Extract the (X, Y) coordinate from the center of the cell holding the provided text.  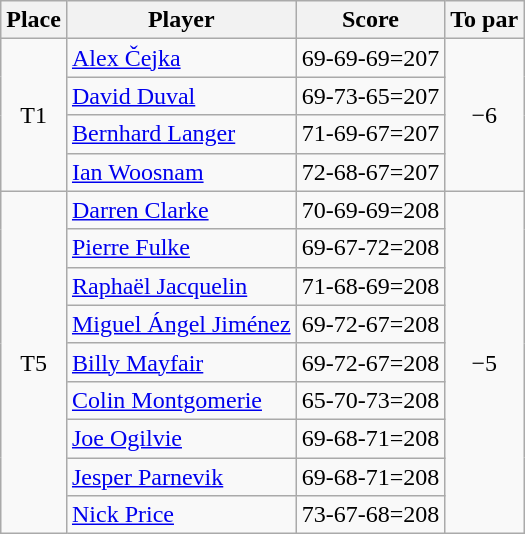
Miguel Ángel Jiménez (181, 324)
71-68-69=208 (370, 286)
David Duval (181, 96)
−6 (484, 115)
Raphaël Jacquelin (181, 286)
65-70-73=208 (370, 400)
Alex Čejka (181, 58)
69-67-72=208 (370, 248)
Nick Price (181, 515)
Billy Mayfair (181, 362)
−5 (484, 362)
T5 (34, 362)
Score (370, 20)
Jesper Parnevik (181, 477)
Colin Montgomerie (181, 400)
Place (34, 20)
Ian Woosnam (181, 172)
Player (181, 20)
72-68-67=207 (370, 172)
69-69-69=207 (370, 58)
To par (484, 20)
70-69-69=208 (370, 210)
Bernhard Langer (181, 134)
T1 (34, 115)
Pierre Fulke (181, 248)
71-69-67=207 (370, 134)
Joe Ogilvie (181, 438)
Darren Clarke (181, 210)
73-67-68=208 (370, 515)
69-73-65=207 (370, 96)
